From the cell containing the given text, extract its center point as [x, y] coordinate. 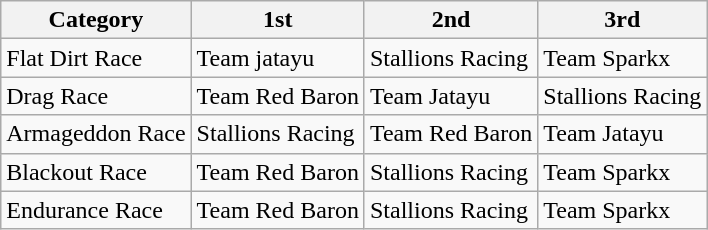
Endurance Race [96, 210]
Flat Dirt Race [96, 58]
Blackout Race [96, 172]
3rd [622, 20]
Category [96, 20]
Armageddon Race [96, 134]
2nd [450, 20]
Team jatayu [278, 58]
Drag Race [96, 96]
1st [278, 20]
